For the text-containing cell, return its midpoint in (x, y) coordinate format. 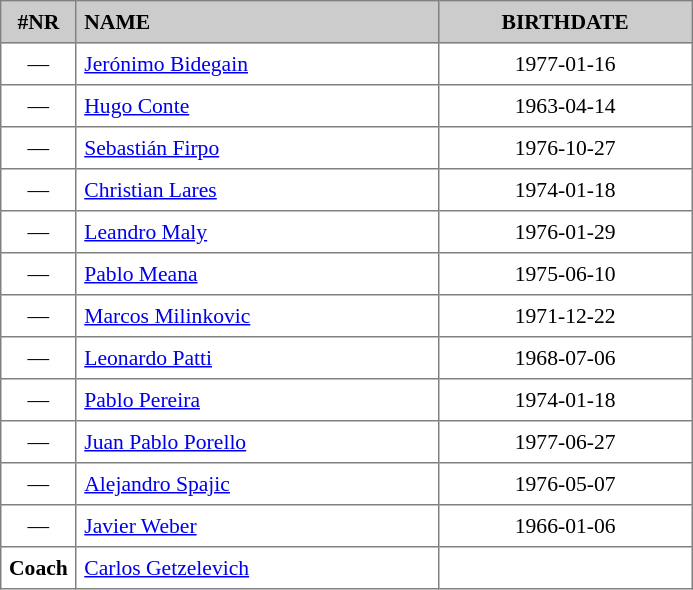
1971-12-22 (565, 316)
Carlos Getzelevich (257, 568)
Sebastián Firpo (257, 148)
Hugo Conte (257, 106)
Marcos Milinkovic (257, 316)
1966-01-06 (565, 526)
Coach (38, 568)
Leonardo Patti (257, 358)
1976-01-29 (565, 232)
1975-06-10 (565, 274)
Pablo Meana (257, 274)
1963-04-14 (565, 106)
1977-06-27 (565, 442)
#NR (38, 22)
NAME (257, 22)
BIRTHDATE (565, 22)
1976-10-27 (565, 148)
Leandro Maly (257, 232)
1968-07-06 (565, 358)
Juan Pablo Porello (257, 442)
Pablo Pereira (257, 400)
Alejandro Spajic (257, 484)
Javier Weber (257, 526)
Jerónimo Bidegain (257, 64)
1977-01-16 (565, 64)
1976-05-07 (565, 484)
Christian Lares (257, 190)
